Detect which cell encompasses the target text, then output its [X, Y] center coordinate. 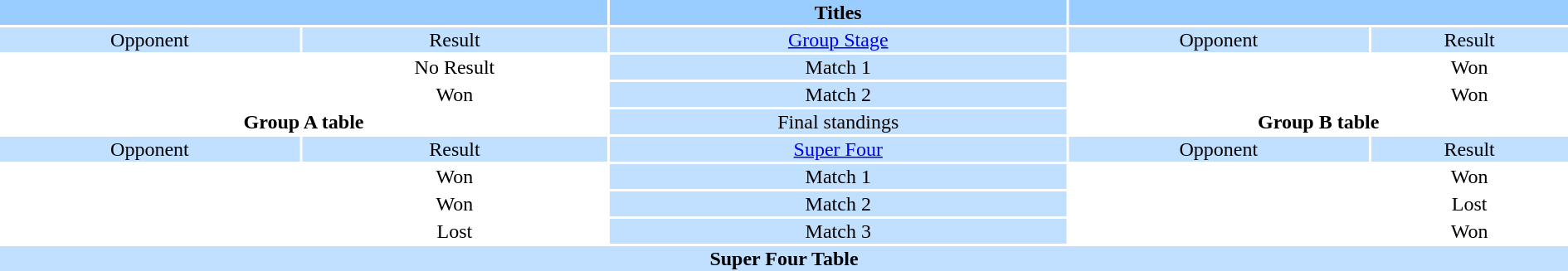
Super Four Table [784, 259]
No Result [455, 67]
Group Stage [838, 40]
Titles [838, 12]
Final standings [838, 122]
Match 3 [838, 231]
Group A table [304, 122]
Group B table [1318, 122]
Super Four [838, 149]
